Identify which cell holds the provided text, then report its (X, Y) central coordinate. 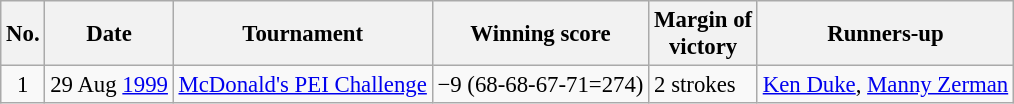
Margin ofvictory (704, 34)
Date (109, 34)
Runners-up (885, 34)
2 strokes (704, 85)
Tournament (302, 34)
29 Aug 1999 (109, 85)
−9 (68-68-67-71=274) (540, 85)
McDonald's PEI Challenge (302, 85)
1 (23, 85)
Ken Duke, Manny Zerman (885, 85)
Winning score (540, 34)
No. (23, 34)
